From the cell containing the given text, extract its center point as [x, y] coordinate. 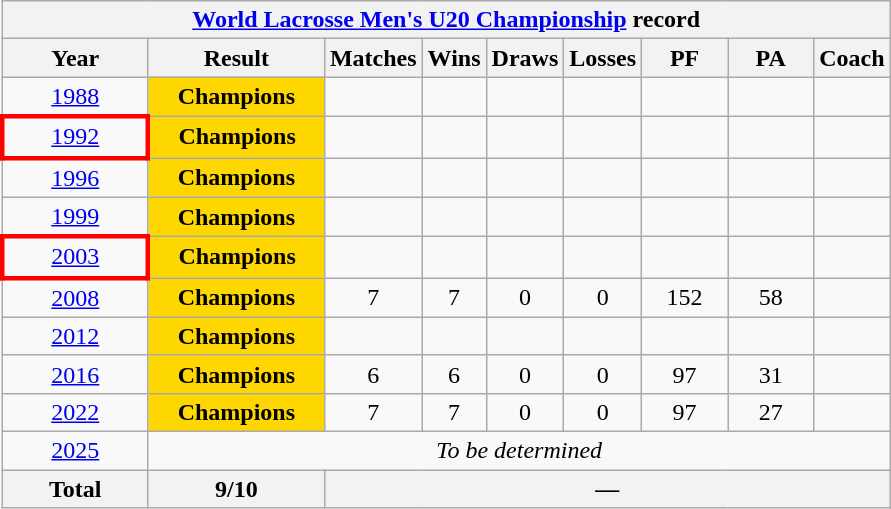
Year [75, 58]
1988 [75, 97]
Draws [525, 58]
2008 [75, 298]
To be determined [519, 450]
2016 [75, 374]
2025 [75, 450]
Result [236, 58]
Total [75, 489]
— [607, 489]
Wins [454, 58]
PF [685, 58]
27 [771, 412]
9/10 [236, 489]
Coach [852, 58]
152 [685, 298]
Losses [603, 58]
PA [771, 58]
1999 [75, 217]
1992 [75, 136]
Matches [373, 58]
World Lacrosse Men's U20 Championship record [446, 20]
58 [771, 298]
2003 [75, 258]
31 [771, 374]
1996 [75, 178]
2022 [75, 412]
2012 [75, 336]
